Return (X, Y) of the center of cell containing provided text 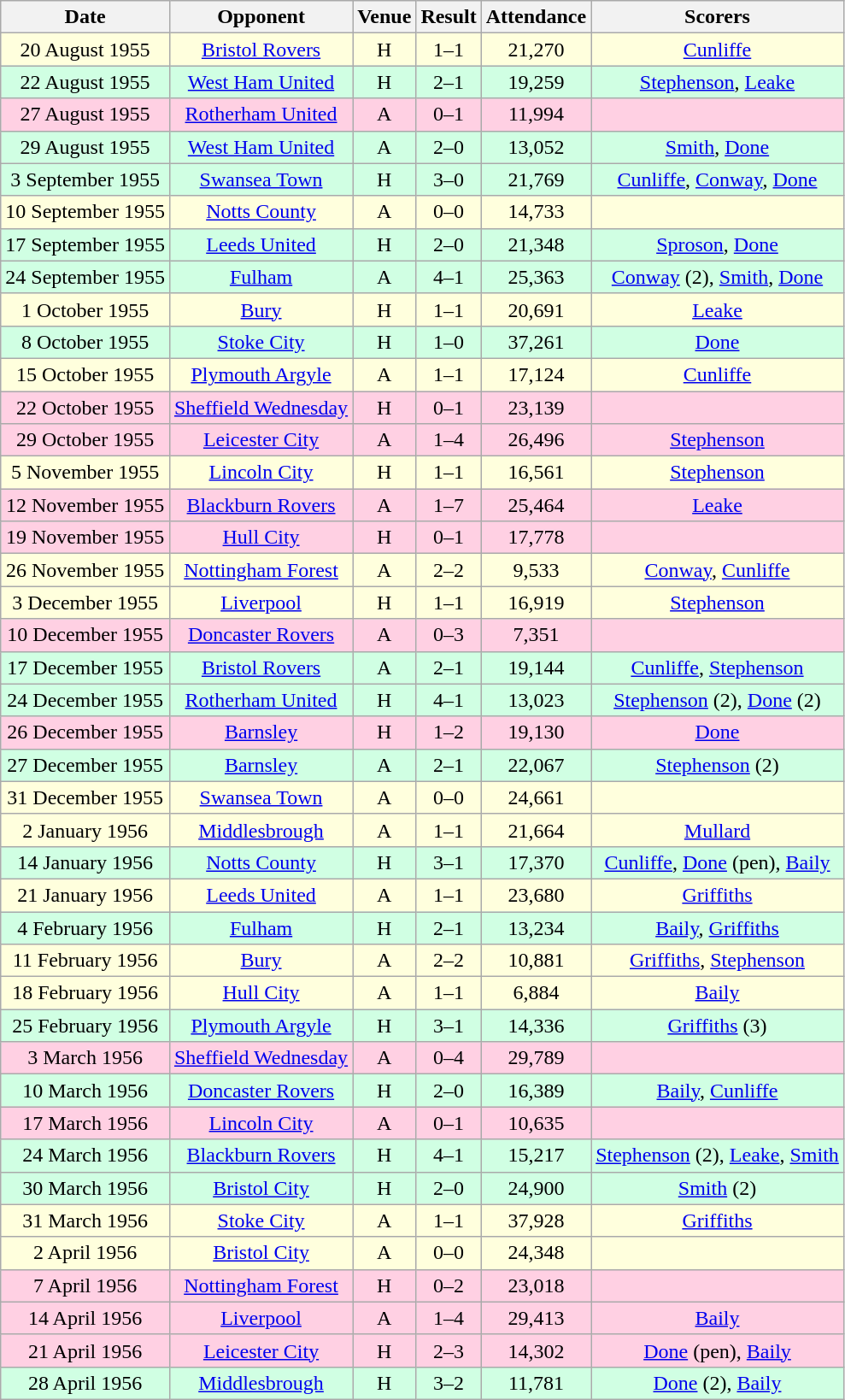
22 August 1955 (85, 82)
29 October 1955 (85, 440)
3 March 1956 (85, 1058)
Opponent (261, 17)
21,348 (536, 244)
Scorers (718, 17)
10,635 (536, 1123)
24,661 (536, 797)
Conway, Cunliffe (718, 570)
24,348 (536, 1253)
17 March 1956 (85, 1123)
26 December 1955 (85, 732)
1–2 (449, 732)
23,018 (536, 1285)
11,781 (536, 1383)
1–0 (449, 342)
29,413 (536, 1318)
Done (pen), Baily (718, 1350)
Mullard (718, 830)
14,733 (536, 212)
19,130 (536, 732)
14,336 (536, 1026)
Sproson, Done (718, 244)
Done (2), Baily (718, 1383)
21 January 1956 (85, 895)
13,052 (536, 147)
Stephenson, Leake (718, 82)
23,139 (536, 408)
24 March 1956 (85, 1156)
3 September 1955 (85, 179)
13,023 (536, 700)
26 November 1955 (85, 570)
Stephenson (2) (718, 765)
5 November 1955 (85, 473)
Griffiths (3) (718, 1026)
19,144 (536, 668)
3–0 (449, 179)
14 April 1956 (85, 1318)
Cunliffe, Conway, Done (718, 179)
8 October 1955 (85, 342)
7 April 1956 (85, 1285)
4 February 1956 (85, 927)
10,881 (536, 961)
1–7 (449, 505)
19 November 1955 (85, 538)
25 February 1956 (85, 1026)
Result (449, 17)
10 September 1955 (85, 212)
7,351 (536, 635)
Smith (2) (718, 1188)
17,778 (536, 538)
13,234 (536, 927)
24 September 1955 (85, 277)
25,464 (536, 505)
29,789 (536, 1058)
Baily, Cunliffe (718, 1091)
31 December 1955 (85, 797)
15,217 (536, 1156)
9,533 (536, 570)
0–3 (449, 635)
3 December 1955 (85, 603)
21 April 1956 (85, 1350)
24,900 (536, 1188)
17,370 (536, 862)
Cunliffe, Stephenson (718, 668)
18 February 1956 (85, 993)
21,270 (536, 50)
21,664 (536, 830)
2–3 (449, 1350)
19,259 (536, 82)
Attendance (536, 17)
0–2 (449, 1285)
16,561 (536, 473)
24 December 1955 (85, 700)
Date (85, 17)
37,928 (536, 1221)
28 April 1956 (85, 1383)
17 December 1955 (85, 668)
Stephenson (2), Leake, Smith (718, 1156)
20 August 1955 (85, 50)
Cunliffe, Done (pen), Baily (718, 862)
16,389 (536, 1091)
21,769 (536, 179)
22,067 (536, 765)
10 December 1955 (85, 635)
Conway (2), Smith, Done (718, 277)
Smith, Done (718, 147)
2 January 1956 (85, 830)
23,680 (536, 895)
27 December 1955 (85, 765)
30 March 1956 (85, 1188)
1 October 1955 (85, 309)
Griffiths, Stephenson (718, 961)
20,691 (536, 309)
29 August 1955 (85, 147)
Stephenson (2), Done (2) (718, 700)
17 September 1955 (85, 244)
11,994 (536, 115)
27 August 1955 (85, 115)
Venue (384, 17)
31 March 1956 (85, 1221)
10 March 1956 (85, 1091)
25,363 (536, 277)
3–2 (449, 1383)
6,884 (536, 993)
0–4 (449, 1058)
17,124 (536, 374)
12 November 1955 (85, 505)
37,261 (536, 342)
22 October 1955 (85, 408)
Baily, Griffiths (718, 927)
2 April 1956 (85, 1253)
26,496 (536, 440)
16,919 (536, 603)
11 February 1956 (85, 961)
15 October 1955 (85, 374)
14 January 1956 (85, 862)
14,302 (536, 1350)
